From the cell containing the given text, extract its center point as [X, Y] coordinate. 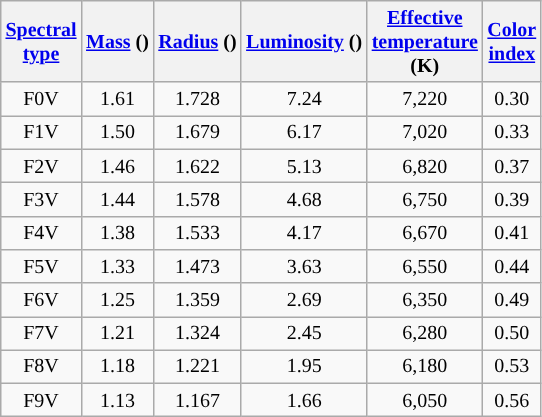
4.68 [304, 200]
0.37 [512, 166]
1.13 [117, 400]
1.33 [117, 266]
7,220 [425, 100]
2.69 [304, 300]
1.221 [198, 366]
Colorindex [512, 42]
F3V [42, 200]
6,750 [425, 200]
F4V [42, 232]
F1V [42, 132]
1.46 [117, 166]
1.38 [117, 232]
1.473 [198, 266]
6,820 [425, 166]
1.21 [117, 334]
1.359 [198, 300]
5.13 [304, 166]
Spectraltype [42, 42]
1.44 [117, 200]
6,180 [425, 366]
7,020 [425, 132]
1.533 [198, 232]
2.45 [304, 334]
1.18 [117, 366]
6,050 [425, 400]
6,350 [425, 300]
1.622 [198, 166]
0.56 [512, 400]
1.95 [304, 366]
F2V [42, 166]
1.728 [198, 100]
3.63 [304, 266]
0.44 [512, 266]
0.30 [512, 100]
0.41 [512, 232]
Luminosity () [304, 42]
1.50 [117, 132]
F5V [42, 266]
F6V [42, 300]
7.24 [304, 100]
0.50 [512, 334]
1.66 [304, 400]
1.578 [198, 200]
1.679 [198, 132]
1.25 [117, 300]
1.324 [198, 334]
F0V [42, 100]
F7V [42, 334]
6,280 [425, 334]
F9V [42, 400]
1.167 [198, 400]
Effectivetemperature(K) [425, 42]
Mass () [117, 42]
0.33 [512, 132]
4.17 [304, 232]
6.17 [304, 132]
Radius () [198, 42]
0.39 [512, 200]
6,670 [425, 232]
6,550 [425, 266]
0.53 [512, 366]
0.49 [512, 300]
F8V [42, 366]
1.61 [117, 100]
